Pinpoint the cell where the given text exists, returning its [x, y] midpoint coordinate. 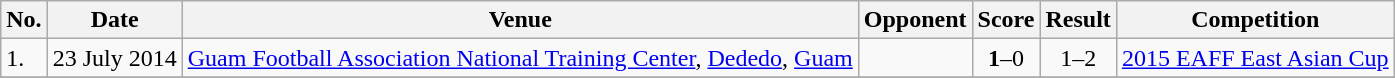
1. [24, 58]
Venue [520, 20]
Opponent [915, 20]
Guam Football Association National Training Center, Dededo, Guam [520, 58]
Score [1006, 20]
2015 EAFF East Asian Cup [1255, 58]
1–0 [1006, 58]
Date [114, 20]
Competition [1255, 20]
23 July 2014 [114, 58]
Result [1078, 20]
1–2 [1078, 58]
No. [24, 20]
